Detect which cell encompasses the target text, then output its (x, y) center coordinate. 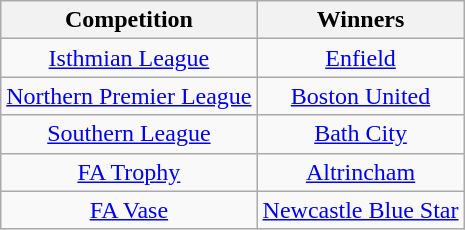
Altrincham (360, 172)
Competition (129, 20)
FA Vase (129, 210)
Northern Premier League (129, 96)
Southern League (129, 134)
Boston United (360, 96)
Isthmian League (129, 58)
Newcastle Blue Star (360, 210)
Enfield (360, 58)
Bath City (360, 134)
Winners (360, 20)
FA Trophy (129, 172)
